From the cell containing the given text, extract its center point as [X, Y] coordinate. 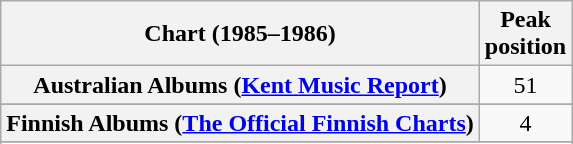
4 [525, 123]
Chart (1985–1986) [240, 34]
51 [525, 85]
Peakposition [525, 34]
Finnish Albums (The Official Finnish Charts) [240, 123]
Australian Albums (Kent Music Report) [240, 85]
